Detect which cell encompasses the target text, then output its (x, y) center coordinate. 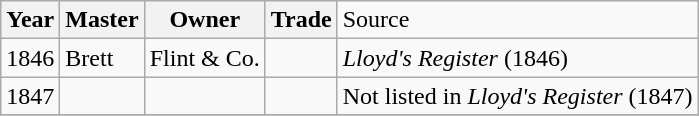
Year (30, 20)
Owner (204, 20)
1846 (30, 58)
Brett (102, 58)
Lloyd's Register (1846) (518, 58)
Not listed in Lloyd's Register (1847) (518, 96)
Master (102, 20)
Source (518, 20)
Trade (301, 20)
1847 (30, 96)
Flint & Co. (204, 58)
